For the text-containing cell, return its midpoint in (X, Y) coordinate format. 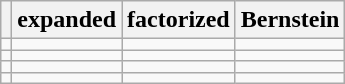
factorized (179, 20)
Bernstein (290, 20)
expanded (67, 20)
